Find where the given text appears and provide that cell's center as [x, y] coordinate. 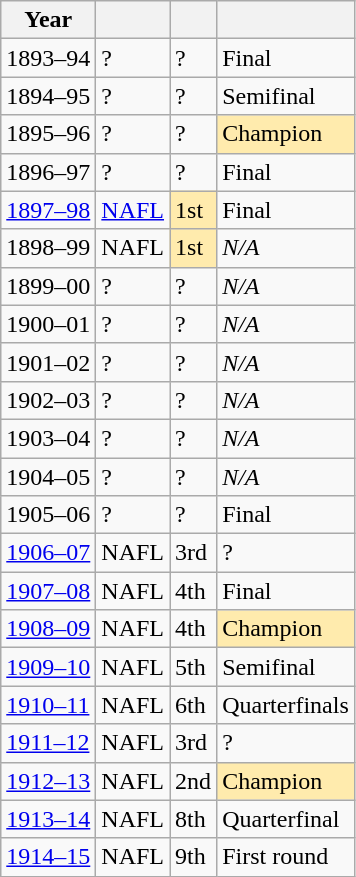
5th [194, 667]
1898–99 [48, 248]
1893–94 [48, 58]
1911–12 [48, 743]
1908–09 [48, 629]
1902–03 [48, 400]
1906–07 [48, 553]
2nd [194, 781]
1894–95 [48, 96]
1909–10 [48, 667]
1895–96 [48, 134]
1899–00 [48, 286]
Quarterfinal [286, 819]
9th [194, 857]
1905–06 [48, 515]
1914–15 [48, 857]
First round [286, 857]
1896–97 [48, 172]
1913–14 [48, 819]
1897–98 [48, 210]
8th [194, 819]
1900–01 [48, 324]
Quarterfinals [286, 705]
6th [194, 705]
1910–11 [48, 705]
1901–02 [48, 362]
1904–05 [48, 477]
Year [48, 20]
1903–04 [48, 438]
1907–08 [48, 591]
1912–13 [48, 781]
